Return (x, y) of the center of cell containing provided text 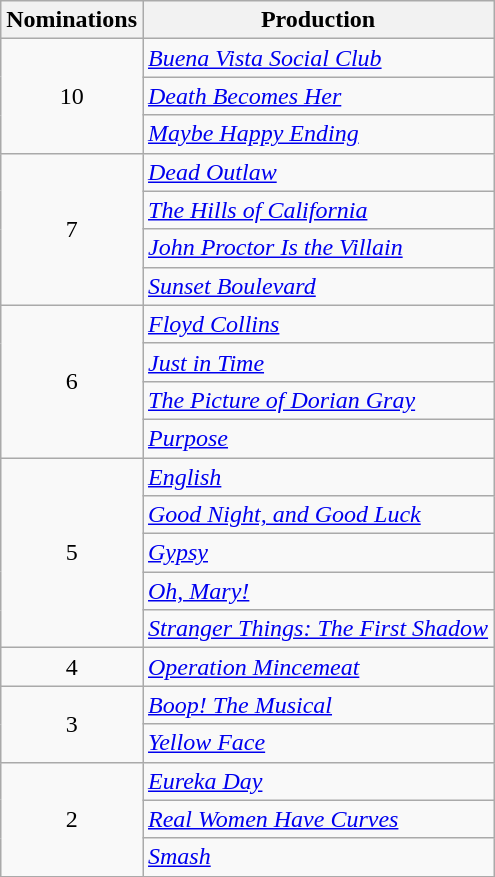
Purpose (318, 438)
Stranger Things: The First Shadow (318, 629)
Oh, Mary! (318, 591)
Production (318, 20)
Gypsy (318, 553)
Operation Mincemeat (318, 667)
The Hills of California (318, 210)
7 (72, 229)
Death Becomes Her (318, 96)
Boop! The Musical (318, 705)
Dead Outlaw (318, 172)
English (318, 477)
5 (72, 553)
Real Women Have Curves (318, 819)
Sunset Boulevard (318, 286)
3 (72, 724)
2 (72, 819)
4 (72, 667)
Buena Vista Social Club (318, 58)
Smash (318, 857)
Maybe Happy Ending (318, 134)
Yellow Face (318, 743)
Eureka Day (318, 781)
6 (72, 381)
John Proctor Is the Villain (318, 248)
Nominations (72, 20)
Just in Time (318, 362)
The Picture of Dorian Gray (318, 400)
Floyd Collins (318, 324)
10 (72, 96)
Good Night, and Good Luck (318, 515)
